Detect which cell encompasses the target text, then output its [x, y] center coordinate. 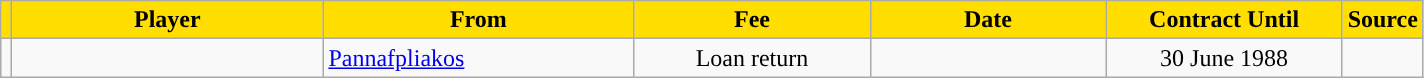
Player [168, 20]
Fee [752, 20]
Source [1382, 20]
Date [988, 20]
30 June 1988 [1224, 58]
Pannafpliakos [478, 58]
Loan return [752, 58]
From [478, 20]
Contract Until [1224, 20]
